Pinpoint the cell where the given text exists, returning its (x, y) midpoint coordinate. 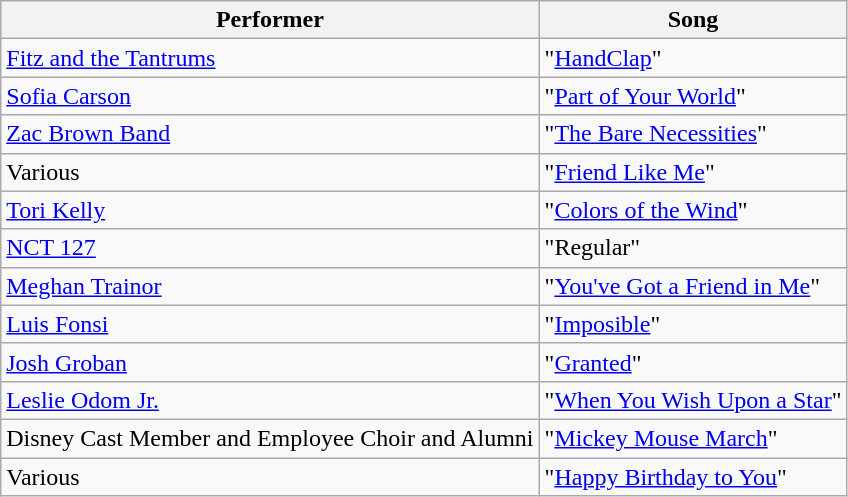
"Imposible" (693, 324)
Performer (270, 20)
"The Bare Necessities" (693, 134)
Sofia Carson (270, 96)
"Friend Like Me" (693, 172)
"When You Wish Upon a Star" (693, 400)
Fitz and the Tantrums (270, 58)
"HandClap" (693, 58)
"Mickey Mouse March" (693, 438)
Leslie Odom Jr. (270, 400)
Luis Fonsi (270, 324)
"Colors of the Wind" (693, 210)
Tori Kelly (270, 210)
"Regular" (693, 248)
Song (693, 20)
NCT 127 (270, 248)
"Happy Birthday to You" (693, 477)
"Part of Your World" (693, 96)
Meghan Trainor (270, 286)
"You've Got a Friend in Me" (693, 286)
Disney Cast Member and Employee Choir and Alumni (270, 438)
"Granted" (693, 362)
Zac Brown Band (270, 134)
Josh Groban (270, 362)
